Find where the given text appears and provide that cell's center as (x, y) coordinate. 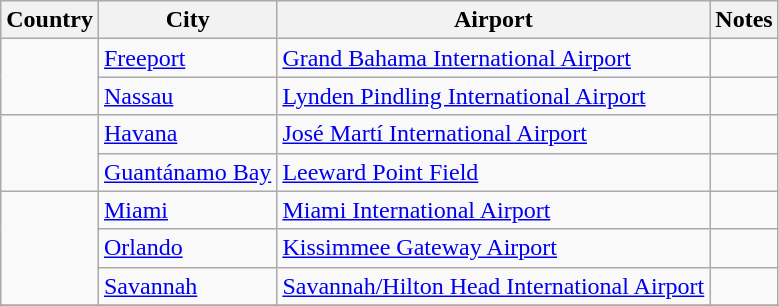
Country (50, 20)
Notes (744, 20)
Miami International Airport (494, 210)
Orlando (187, 248)
Leeward Point Field (494, 172)
City (187, 20)
Kissimmee Gateway Airport (494, 248)
Nassau (187, 96)
Savannah/Hilton Head International Airport (494, 286)
Lynden Pindling International Airport (494, 96)
José Martí International Airport (494, 134)
Savannah (187, 286)
Guantánamo Bay (187, 172)
Miami (187, 210)
Airport (494, 20)
Havana (187, 134)
Grand Bahama International Airport (494, 58)
Freeport (187, 58)
